Locate the cell with the specified text and output its [X, Y] center coordinate. 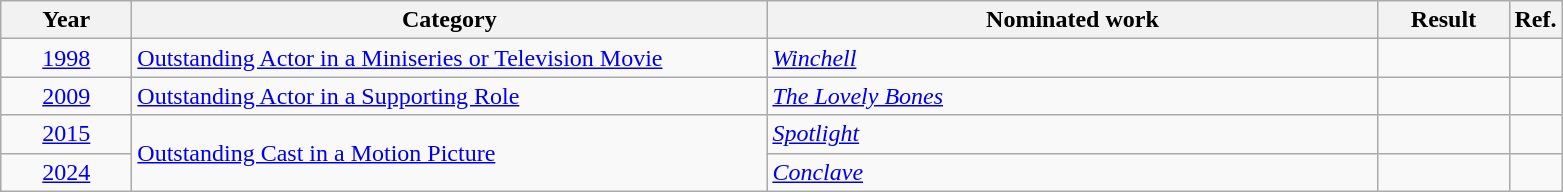
1998 [66, 58]
Spotlight [1072, 134]
Nominated work [1072, 20]
Winchell [1072, 58]
The Lovely Bones [1072, 96]
Outstanding Cast in a Motion Picture [450, 153]
2009 [66, 96]
2024 [66, 172]
Outstanding Actor in a Supporting Role [450, 96]
2015 [66, 134]
Conclave [1072, 172]
Year [66, 20]
Ref. [1536, 20]
Category [450, 20]
Outstanding Actor in a Miniseries or Television Movie [450, 58]
Result [1444, 20]
